From the cell containing the given text, extract its center point as (X, Y) coordinate. 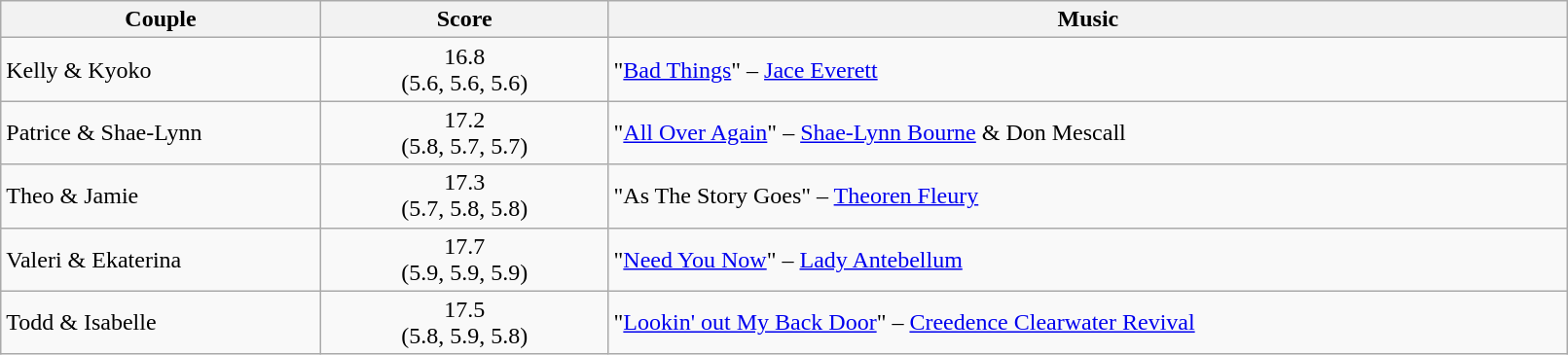
Score (464, 19)
17.2 (5.8, 5.7, 5.7) (464, 132)
"Lookin' out My Back Door" – Creedence Clearwater Revival (1088, 323)
Valeri & Ekaterina (162, 259)
"As The Story Goes" – Theoren Fleury (1088, 196)
Kelly & Kyoko (162, 70)
17.7 (5.9, 5.9, 5.9) (464, 259)
Music (1088, 19)
"Bad Things" – Jace Everett (1088, 70)
Couple (162, 19)
16.8 (5.6, 5.6, 5.6) (464, 70)
"Need You Now" – Lady Antebellum (1088, 259)
"All Over Again" – Shae-Lynn Bourne & Don Mescall (1088, 132)
Patrice & Shae-Lynn (162, 132)
Todd & Isabelle (162, 323)
17.5 (5.8, 5.9, 5.8) (464, 323)
Theo & Jamie (162, 196)
17.3 (5.7, 5.8, 5.8) (464, 196)
